Return the [x, y] coordinate for the center point of the cell that contains the specified text.  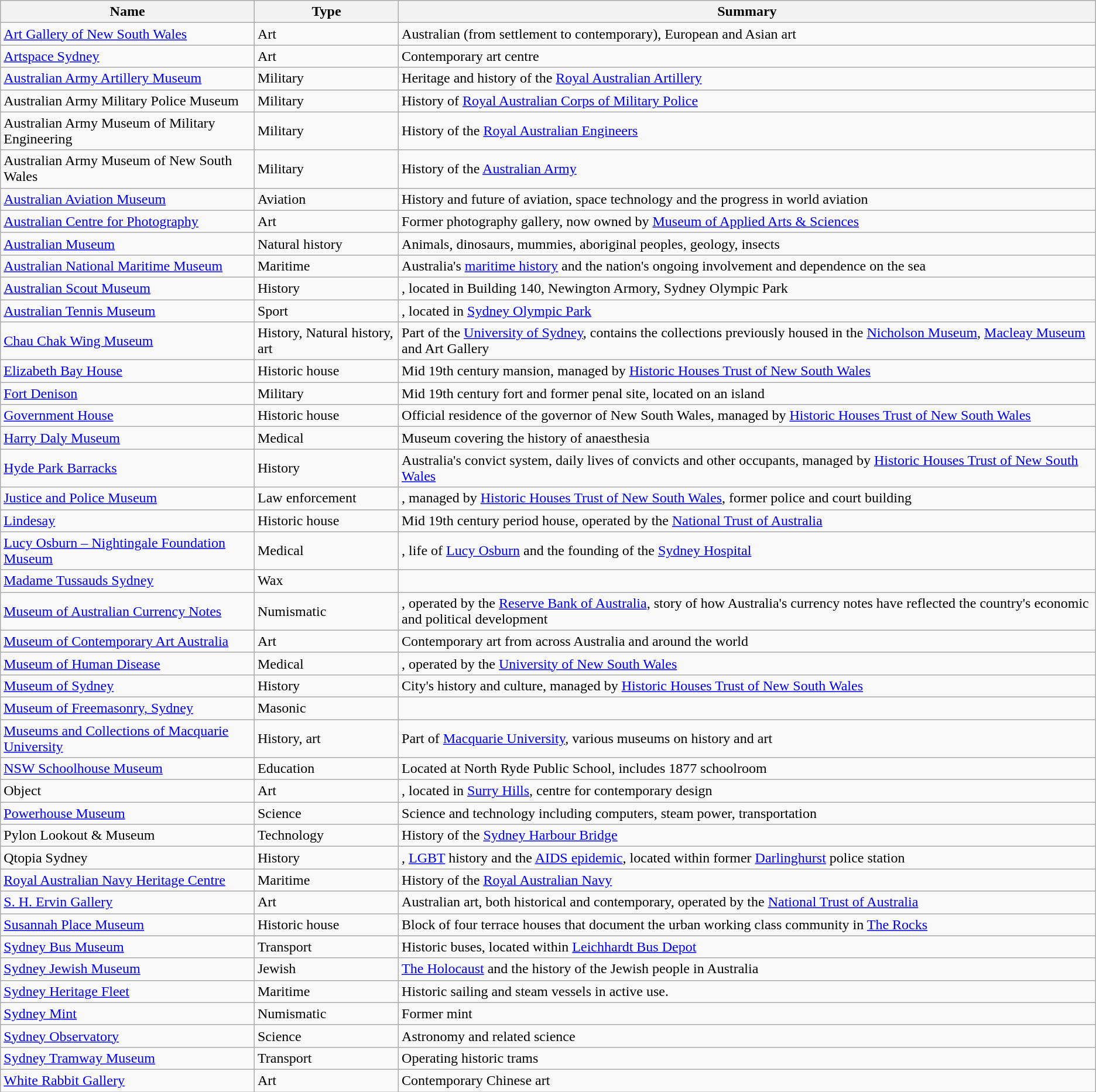
Qtopia Sydney [128, 858]
Australia's convict system, daily lives of convicts and other occupants, managed by Historic Houses Trust of New South Wales [747, 468]
Artspace Sydney [128, 56]
Australian Centre for Photography [128, 221]
, operated by the University of New South Wales [747, 663]
Official residence of the governor of New South Wales, managed by Historic Houses Trust of New South Wales [747, 416]
Australian Army Museum of New South Wales [128, 169]
Sydney Observatory [128, 1036]
Part of the University of Sydney, contains the collections previously housed in the Nicholson Museum, Macleay Museum and Art Gallery [747, 341]
Wax [326, 581]
Australian Army Military Police Museum [128, 101]
History of the Royal Australian Navy [747, 880]
History, Natural history, art [326, 341]
Australian Tennis Museum [128, 311]
Sydney Heritage Fleet [128, 991]
Contemporary art from across Australia and around the world [747, 641]
Museum of Freemasonry, Sydney [128, 708]
Museum of Sydney [128, 686]
, located in Surry Hills, centre for contemporary design [747, 791]
Mid 19th century mansion, managed by Historic Houses Trust of New South Wales [747, 371]
Education [326, 769]
Susannah Place Museum [128, 925]
Block of four terrace houses that document the urban working class community in The Rocks [747, 925]
Pylon Lookout & Museum [128, 836]
History and future of aviation, space technology and the progress in world aviation [747, 199]
Name [128, 12]
Madame Tussauds Sydney [128, 581]
Contemporary art centre [747, 56]
, located in Building 140, Newington Armory, Sydney Olympic Park [747, 288]
Justice and Police Museum [128, 498]
Sport [326, 311]
History, art [326, 738]
Powerhouse Museum [128, 813]
Aviation [326, 199]
Australian art, both historical and contemporary, operated by the National Trust of Australia [747, 902]
Science and technology including computers, steam power, transportation [747, 813]
Animals, dinosaurs, mummies, aboriginal peoples, geology, insects [747, 244]
Australian Museum [128, 244]
Summary [747, 12]
Masonic [326, 708]
History of the Sydney Harbour Bridge [747, 836]
Law enforcement [326, 498]
Technology [326, 836]
History of the Australian Army [747, 169]
Fort Denison [128, 393]
Sydney Bus Museum [128, 947]
Australian National Maritime Museum [128, 266]
Contemporary Chinese art [747, 1080]
Royal Australian Navy Heritage Centre [128, 880]
Jewish [326, 969]
Mid 19th century fort and former penal site, located on an island [747, 393]
Lindesay [128, 521]
, life of Lucy Osburn and the founding of the Sydney Hospital [747, 550]
S. H. Ervin Gallery [128, 902]
Former photography gallery, now owned by Museum of Applied Arts & Sciences [747, 221]
Operating historic trams [747, 1058]
Elizabeth Bay House [128, 371]
Heritage and history of the Royal Australian Artillery [747, 78]
Historic sailing and steam vessels in active use. [747, 991]
Mid 19th century period house, operated by the National Trust of Australia [747, 521]
Sydney Mint [128, 1014]
Chau Chak Wing Museum [128, 341]
Historic buses, located within Leichhardt Bus Depot [747, 947]
Australian Aviation Museum [128, 199]
, managed by Historic Houses Trust of New South Wales, former police and court building [747, 498]
Museum covering the history of anaesthesia [747, 438]
Natural history [326, 244]
, located in Sydney Olympic Park [747, 311]
White Rabbit Gallery [128, 1080]
Former mint [747, 1014]
Museums and Collections of Macquarie University [128, 738]
Astronomy and related science [747, 1036]
Lucy Osburn – Nightingale Foundation Museum [128, 550]
Museum of Australian Currency Notes [128, 611]
The Holocaust and the history of the Jewish people in Australia [747, 969]
Art Gallery of New South Wales [128, 34]
Part of Macquarie University, various museums on history and art [747, 738]
Australian Army Artillery Museum [128, 78]
Government House [128, 416]
History of the Royal Australian Engineers [747, 131]
Sydney Tramway Museum [128, 1058]
Hyde Park Barracks [128, 468]
History of Royal Australian Corps of Military Police [747, 101]
Australia's maritime history and the nation's ongoing involvement and dependence on the sea [747, 266]
Located at North Ryde Public School, includes 1877 schoolroom [747, 769]
Harry Daly Museum [128, 438]
Museum of Contemporary Art Australia [128, 641]
Type [326, 12]
Australian Army Museum of Military Engineering [128, 131]
NSW Schoolhouse Museum [128, 769]
City's history and culture, managed by Historic Houses Trust of New South Wales [747, 686]
Australian Scout Museum [128, 288]
, operated by the Reserve Bank of Australia, story of how Australia's currency notes have reflected the country's economic and political development [747, 611]
Object [128, 791]
Sydney Jewish Museum [128, 969]
Australian (from settlement to contemporary), European and Asian art [747, 34]
Museum of Human Disease [128, 663]
, LGBT history and the AIDS epidemic, located within former Darlinghurst police station [747, 858]
